Search for the cell housing the specified text and yield its [X, Y] center coordinate. 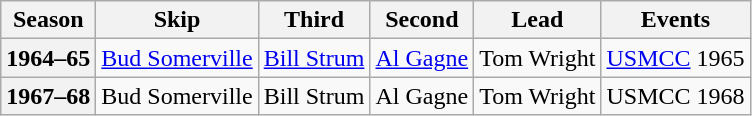
Second [422, 20]
Lead [538, 20]
1967–68 [48, 96]
Skip [177, 20]
USMCC 1965 [676, 58]
Season [48, 20]
1964–65 [48, 58]
Events [676, 20]
USMCC 1968 [676, 96]
Third [314, 20]
